Detect which cell encompasses the target text, then output its (x, y) center coordinate. 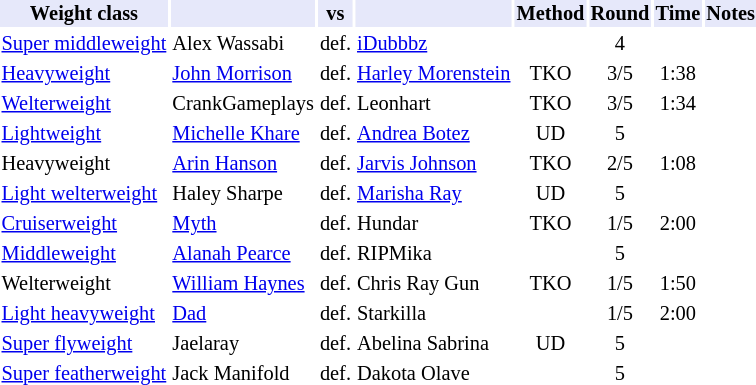
Hundar (434, 224)
1:34 (678, 104)
RIPMika (434, 254)
John Morrison (244, 74)
Haley Sharpe (244, 194)
1:08 (678, 164)
Starkilla (434, 314)
1:38 (678, 74)
Arin Hanson (244, 164)
4 (620, 44)
Jaelaray (244, 344)
Dad (244, 314)
Leonhart (434, 104)
Abelina Sabrina (434, 344)
Light heavyweight (84, 314)
Weight class (84, 14)
Myth (244, 224)
Andrea Botez (434, 134)
Harley Morenstein (434, 74)
Michelle Khare (244, 134)
1:50 (678, 284)
Alanah Pearce (244, 254)
Round (620, 14)
Middleweight (84, 254)
Cruiserweight (84, 224)
Super middleweight (84, 44)
Chris Ray Gun (434, 284)
Alex Wassabi (244, 44)
2/5 (620, 164)
William Haynes (244, 284)
iDubbbz (434, 44)
Marisha Ray (434, 194)
vs (335, 14)
Lightweight (84, 134)
Super flyweight (84, 344)
Jarvis Johnson (434, 164)
Light welterweight (84, 194)
CrankGameplays (244, 104)
Time (678, 14)
Method (550, 14)
